Scan for the cell matching the given text and deliver its (x, y) coordinate at center. 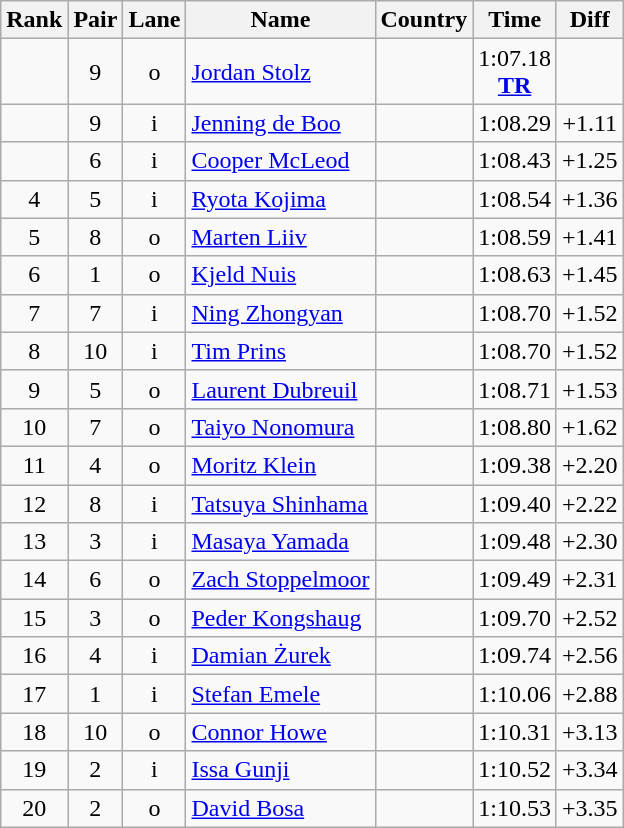
+2.52 (590, 618)
+1.11 (590, 123)
+1.25 (590, 161)
13 (34, 542)
1:08.29 (515, 123)
+1.45 (590, 275)
19 (34, 770)
1:07.18TR (515, 72)
+2.88 (590, 694)
Peder Kongshaug (280, 618)
1:09.70 (515, 618)
Tatsuya Shinhama (280, 503)
+3.34 (590, 770)
Lane (154, 20)
Connor Howe (280, 732)
+1.36 (590, 199)
15 (34, 618)
1:09.49 (515, 580)
1:08.54 (515, 199)
Zach Stoppelmoor (280, 580)
Ning Zhongyan (280, 313)
1:09.48 (515, 542)
Marten Liiv (280, 237)
Cooper McLeod (280, 161)
Rank (34, 20)
18 (34, 732)
Jenning de Boo (280, 123)
+2.20 (590, 465)
+1.41 (590, 237)
20 (34, 808)
1:09.38 (515, 465)
Diff (590, 20)
Pair (96, 20)
1:08.63 (515, 275)
Country (424, 20)
1:08.80 (515, 427)
Ryota Kojima (280, 199)
1:10.53 (515, 808)
1:09.74 (515, 656)
Kjeld Nuis (280, 275)
14 (34, 580)
+3.35 (590, 808)
Jordan Stolz (280, 72)
1:09.40 (515, 503)
Issa Gunji (280, 770)
1:10.52 (515, 770)
12 (34, 503)
1:08.71 (515, 389)
Tim Prins (280, 351)
1:08.59 (515, 237)
1:10.31 (515, 732)
1:10.06 (515, 694)
16 (34, 656)
+2.22 (590, 503)
David Bosa (280, 808)
+2.56 (590, 656)
+2.31 (590, 580)
+3.13 (590, 732)
Name (280, 20)
Stefan Emele (280, 694)
1:08.43 (515, 161)
Damian Żurek (280, 656)
+1.53 (590, 389)
Masaya Yamada (280, 542)
+1.62 (590, 427)
Moritz Klein (280, 465)
17 (34, 694)
Taiyo Nonomura (280, 427)
11 (34, 465)
Laurent Dubreuil (280, 389)
+2.30 (590, 542)
Time (515, 20)
